Return the [x, y] coordinate for the center point of the cell that contains the specified text.  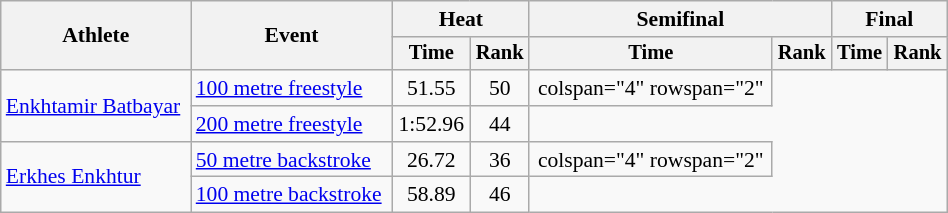
Event [292, 36]
1:52.96 [431, 124]
200 metre freestyle [292, 124]
Athlete [96, 36]
Heat [460, 19]
50 [500, 88]
50 metre backstroke [292, 160]
Erkhes Enkhtur [96, 178]
36 [500, 160]
58.89 [431, 195]
44 [500, 124]
100 metre backstroke [292, 195]
100 metre freestyle [292, 88]
46 [500, 195]
51.55 [431, 88]
26.72 [431, 160]
Final [889, 19]
Semifinal [680, 19]
Enkhtamir Batbayar [96, 106]
